Capture the cell that displays the provided text and extract its (X, Y) central coordinate. 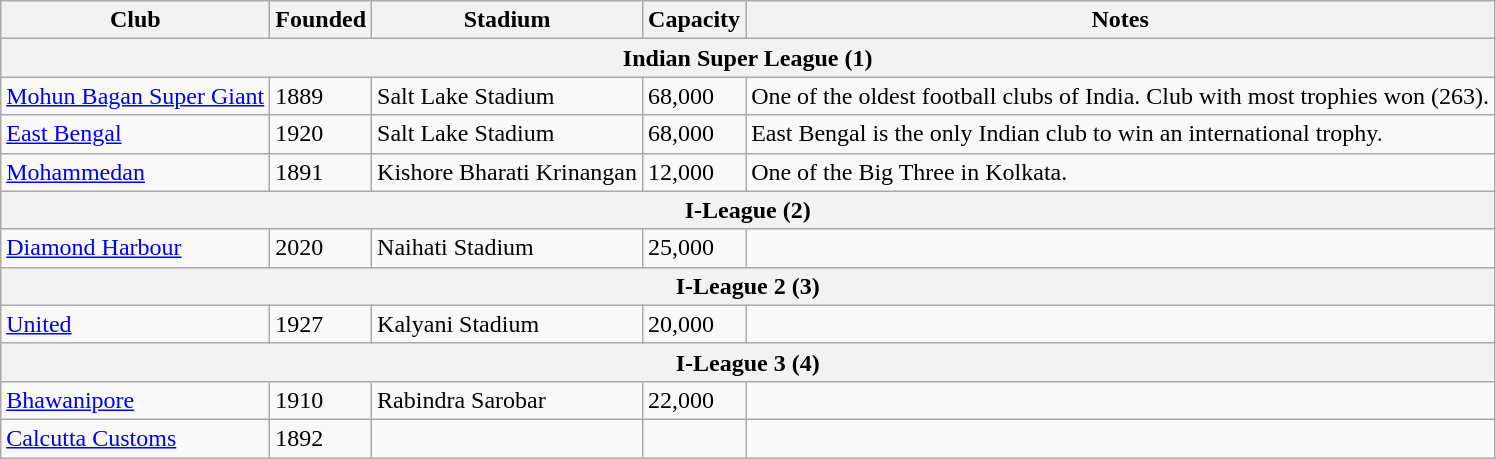
I-League 2 (3) (748, 286)
Mohun Bagan Super Giant (136, 96)
2020 (321, 248)
1891 (321, 172)
Kishore Bharati Krinangan (508, 172)
Bhawanipore (136, 400)
20,000 (694, 324)
I-League 3 (4) (748, 362)
Stadium (508, 20)
United (136, 324)
1910 (321, 400)
25,000 (694, 248)
12,000 (694, 172)
Mohammedan (136, 172)
Founded (321, 20)
Rabindra Sarobar (508, 400)
One of the oldest football clubs of India. Club with most trophies won (263). (1120, 96)
Notes (1120, 20)
One of the Big Three in Kolkata. (1120, 172)
Calcutta Customs (136, 438)
Kalyani Stadium (508, 324)
East Bengal (136, 134)
22,000 (694, 400)
Diamond Harbour (136, 248)
1927 (321, 324)
Capacity (694, 20)
East Bengal is the only Indian club to win an international trophy. (1120, 134)
1889 (321, 96)
1892 (321, 438)
Naihati Stadium (508, 248)
Indian Super League (1) (748, 58)
Club (136, 20)
I-League (2) (748, 210)
1920 (321, 134)
